Return the (x, y) coordinate for the center point of the cell that contains the specified text.  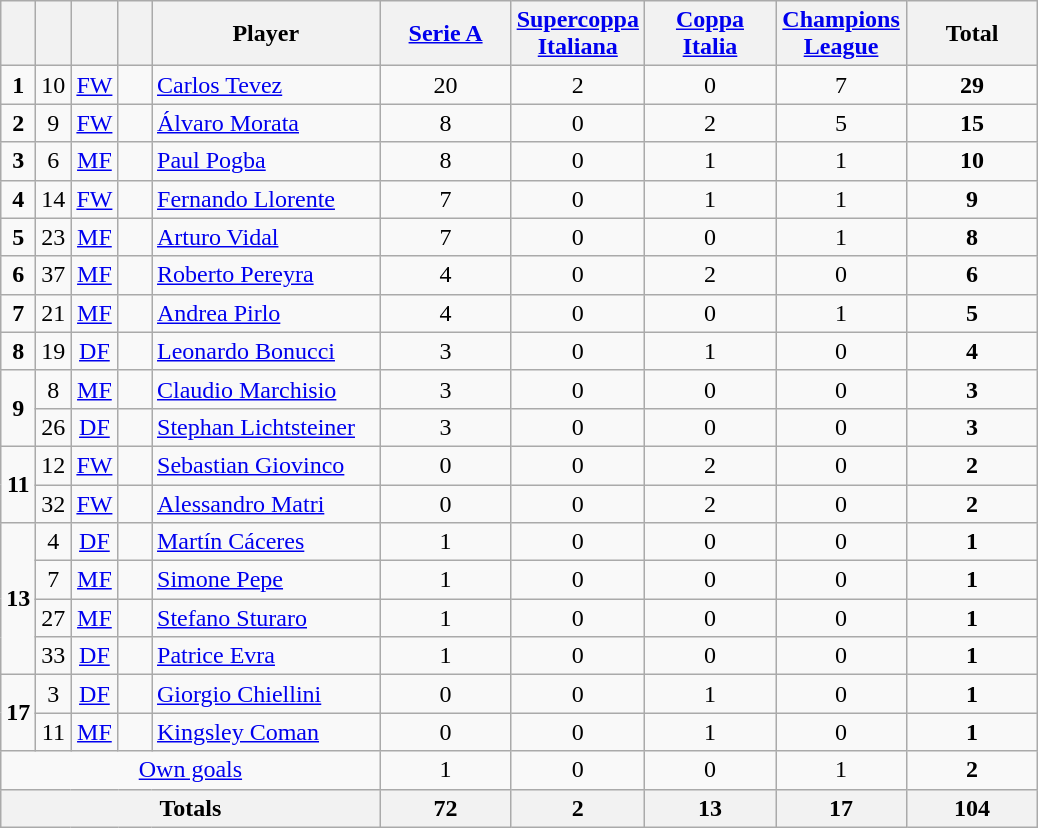
26 (54, 427)
Totals (190, 808)
Patrice Evra (266, 656)
104 (972, 808)
Simone Pepe (266, 580)
20 (446, 85)
23 (54, 237)
Álvaro Morata (266, 123)
Coppa Italia (710, 34)
Stephan Lichtsteiner (266, 427)
21 (54, 313)
12 (54, 465)
32 (54, 503)
29 (972, 85)
19 (54, 351)
Player (266, 34)
Fernando Llorente (266, 199)
Supercoppa Italiana (578, 34)
Claudio Marchisio (266, 389)
Sebastian Giovinco (266, 465)
14 (54, 199)
Champions League (842, 34)
Martín Cáceres (266, 542)
Kingsley Coman (266, 732)
Paul Pogba (266, 161)
Total (972, 34)
33 (54, 656)
Roberto Pereyra (266, 275)
Own goals (190, 770)
Leonardo Bonucci (266, 351)
Carlos Tevez (266, 85)
Serie A (446, 34)
37 (54, 275)
Arturo Vidal (266, 237)
Andrea Pirlo (266, 313)
15 (972, 123)
Giorgio Chiellini (266, 694)
Alessandro Matri (266, 503)
72 (446, 808)
27 (54, 618)
Stefano Sturaro (266, 618)
